Locate the cell with the specified text and output its [X, Y] center coordinate. 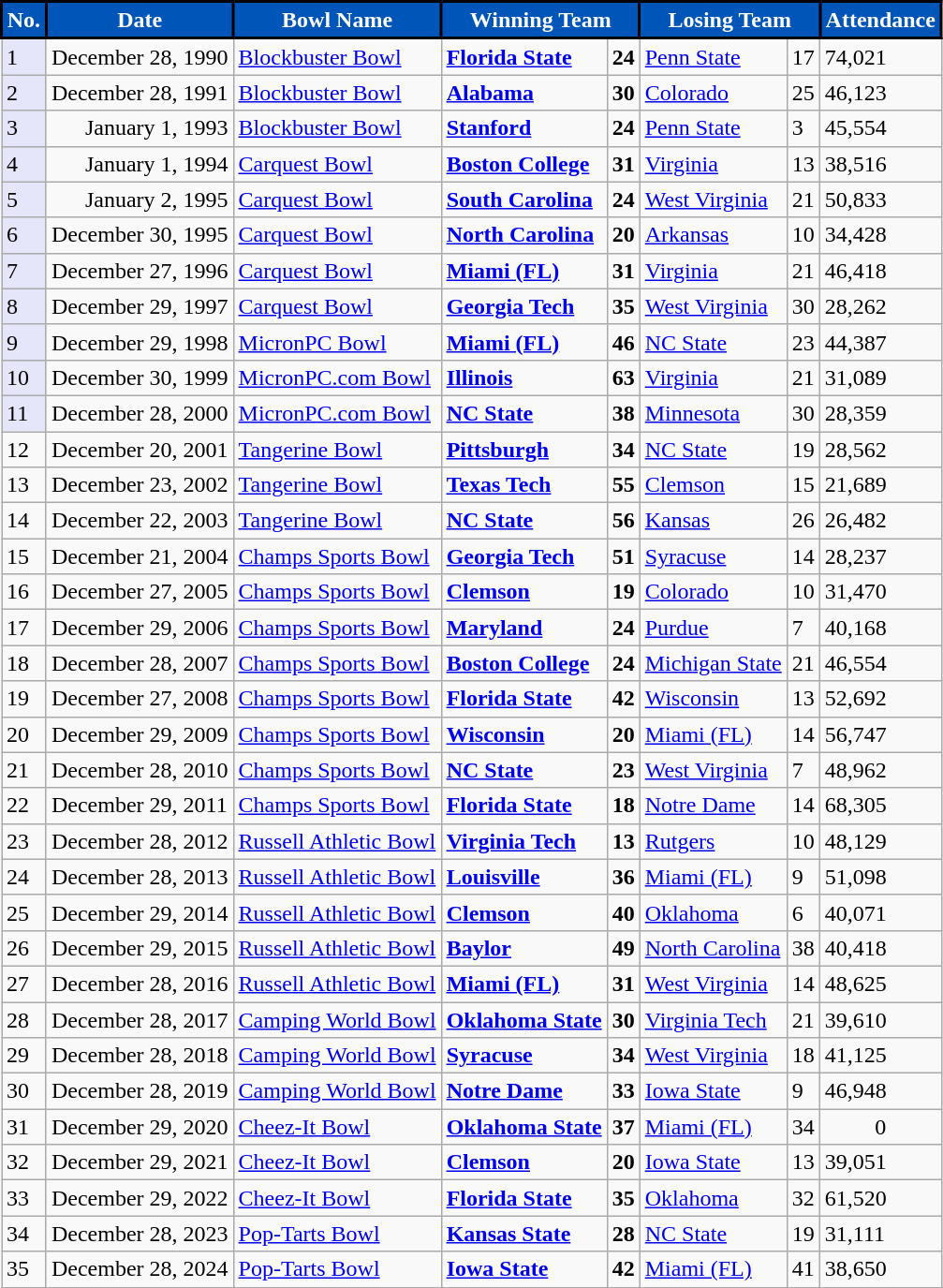
December 30, 1999 [140, 378]
28,562 [880, 449]
27 [24, 984]
41 [803, 1269]
28,359 [880, 413]
Louisville [524, 877]
Arkansas [714, 235]
December 29, 2021 [140, 1162]
39,610 [880, 1020]
December 29, 1998 [140, 342]
0 [880, 1127]
Losing Team [729, 21]
8 [24, 306]
36 [624, 877]
21,689 [880, 485]
52,692 [880, 699]
December 28, 2023 [140, 1234]
44,387 [880, 342]
5 [24, 200]
37 [624, 1127]
40,418 [880, 948]
Bowl Name [337, 21]
39,051 [880, 1162]
26,482 [880, 521]
December 28, 2019 [140, 1091]
51 [624, 556]
61,520 [880, 1198]
55 [624, 485]
11 [24, 413]
December 27, 2005 [140, 592]
Maryland [524, 628]
Pittsburgh [524, 449]
MicronPC Bowl [337, 342]
December 23, 2002 [140, 485]
Michigan State [714, 663]
38,650 [880, 1269]
29 [24, 1056]
December 29, 2011 [140, 806]
63 [624, 378]
48,625 [880, 984]
No. [24, 21]
Date [140, 21]
34,428 [880, 235]
68,305 [880, 806]
December 28, 2000 [140, 413]
January 2, 1995 [140, 200]
46,418 [880, 271]
Minnesota [714, 413]
28,262 [880, 306]
22 [24, 806]
74,021 [880, 56]
December 27, 2008 [140, 699]
Kansas State [524, 1234]
Stanford [524, 128]
31,089 [880, 378]
46,123 [880, 93]
December 21, 2004 [140, 556]
2 [24, 93]
46,948 [880, 1091]
December 29, 1997 [140, 306]
December 28, 2017 [140, 1020]
December 22, 2003 [140, 521]
40 [624, 912]
49 [624, 948]
Illinois [524, 378]
December 28, 1991 [140, 93]
December 28, 2007 [140, 663]
January 1, 1993 [140, 128]
South Carolina [524, 200]
Rutgers [714, 841]
December 28, 2012 [140, 841]
1 [24, 56]
December 27, 1996 [140, 271]
31,111 [880, 1234]
45,554 [880, 128]
Purdue [714, 628]
December 28, 1990 [140, 56]
December 29, 2022 [140, 1198]
December 29, 2006 [140, 628]
46,554 [880, 663]
31,470 [880, 592]
December 28, 2016 [140, 984]
48,129 [880, 841]
Texas Tech [524, 485]
Baylor [524, 948]
December 29, 2014 [140, 912]
48,962 [880, 770]
Attendance [880, 21]
28,237 [880, 556]
46 [624, 342]
16 [24, 592]
December 28, 2013 [140, 877]
40,168 [880, 628]
Alabama [524, 93]
December 28, 2010 [140, 770]
40,071 [880, 912]
50,833 [880, 200]
51,098 [880, 877]
January 1, 1994 [140, 164]
December 28, 2018 [140, 1056]
December 29, 2015 [140, 948]
December 29, 2020 [140, 1127]
12 [24, 449]
December 20, 2001 [140, 449]
41,125 [880, 1056]
Winning Team [540, 21]
December 28, 2024 [140, 1269]
4 [24, 164]
December 29, 2009 [140, 734]
56,747 [880, 734]
38,516 [880, 164]
December 30, 1995 [140, 235]
56 [624, 521]
Kansas [714, 521]
